Return [x, y] of the center of cell containing provided text 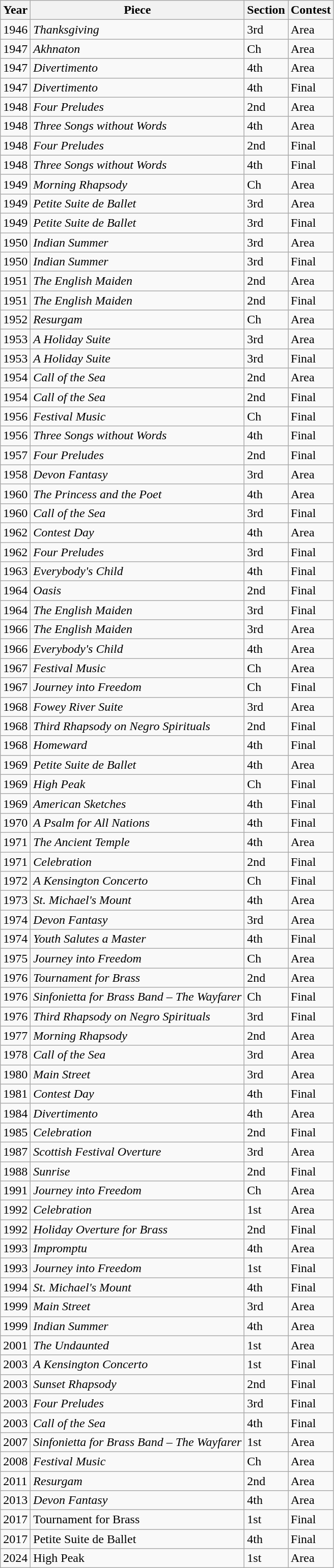
2011 [15, 1481]
Contest [311, 10]
Akhnaton [137, 49]
1975 [15, 958]
2008 [15, 1461]
Impromptu [137, 1249]
Youth Salutes a Master [137, 939]
Sunset Rhapsody [137, 1384]
1978 [15, 1055]
Holiday Overture for Brass [137, 1229]
A Psalm for All Nations [137, 823]
Year [15, 10]
1980 [15, 1074]
1970 [15, 823]
Homeward [137, 745]
The Ancient Temple [137, 842]
Oasis [137, 591]
1973 [15, 900]
1952 [15, 320]
1987 [15, 1152]
Piece [137, 10]
1991 [15, 1191]
The Undaunted [137, 1345]
1977 [15, 1036]
2001 [15, 1345]
1984 [15, 1113]
1972 [15, 881]
The Princess and the Poet [137, 494]
1985 [15, 1132]
1946 [15, 29]
American Sketches [137, 803]
1958 [15, 474]
1957 [15, 455]
1994 [15, 1287]
2024 [15, 1558]
2013 [15, 1500]
1988 [15, 1171]
1963 [15, 571]
1981 [15, 1094]
Section [266, 10]
2007 [15, 1442]
Fowey River Suite [137, 707]
Sunrise [137, 1171]
Thanksgiving [137, 29]
Scottish Festival Overture [137, 1152]
